Extract the [X, Y] coordinate from the center of the cell holding the provided text.  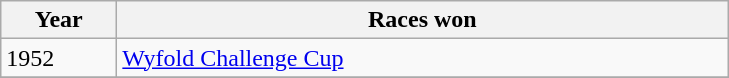
1952 [59, 58]
Wyfold Challenge Cup [422, 58]
Year [59, 20]
Races won [422, 20]
